Capture the cell that displays the provided text and extract its [x, y] central coordinate. 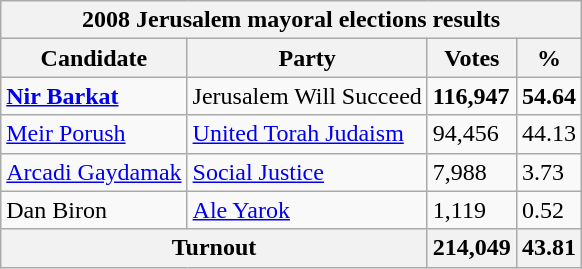
116,947 [472, 96]
2008 Jerusalem mayoral elections results [292, 20]
3.73 [548, 172]
Ale Yarok [307, 210]
Social Justice [307, 172]
Dan Biron [94, 210]
7,988 [472, 172]
44.13 [548, 134]
43.81 [548, 248]
% [548, 58]
Arcadi Gaydamak [94, 172]
214,049 [472, 248]
Votes [472, 58]
Party [307, 58]
0.52 [548, 210]
Meir Porush [94, 134]
94,456 [472, 134]
United Torah Judaism [307, 134]
Nir Barkat [94, 96]
1,119 [472, 210]
Jerusalem Will Succeed [307, 96]
Turnout [214, 248]
54.64 [548, 96]
Candidate [94, 58]
